Determine the [x, y] coordinate at the center of the cell enclosing the given text.  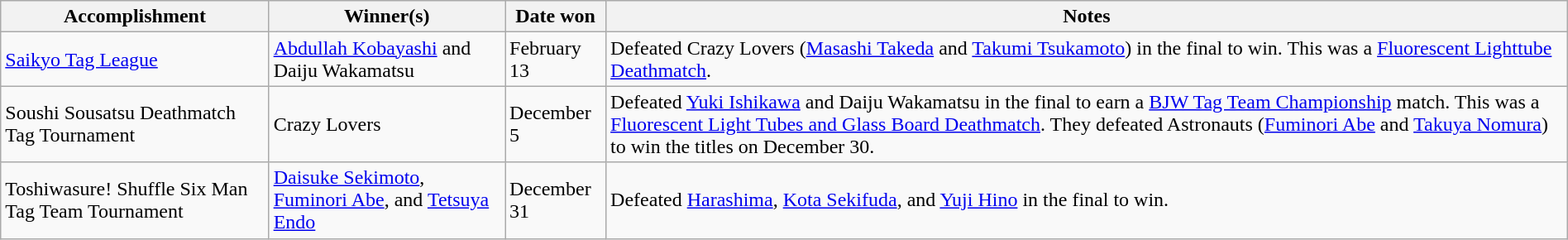
Saikyo Tag League [135, 60]
Daisuke Sekimoto, Fuminori Abe, and Tetsuya Endo [387, 200]
December 5 [556, 124]
Soushi Sousatsu Deathmatch Tag Tournament [135, 124]
February 13 [556, 60]
Accomplishment [135, 17]
Defeated Crazy Lovers (Masashi Takeda and Takumi Tsukamoto) in the final to win. This was a Fluorescent Lighttube Deathmatch. [1087, 60]
Defeated Harashima, Kota Sekifuda, and Yuji Hino in the final to win. [1087, 200]
Crazy Lovers [387, 124]
Winner(s) [387, 17]
Date won [556, 17]
Notes [1087, 17]
Abdullah Kobayashi and Daiju Wakamatsu [387, 60]
Toshiwasure! Shuffle Six Man Tag Team Tournament [135, 200]
December 31 [556, 200]
